Extract the (X, Y) coordinate from the center of the cell holding the provided text.  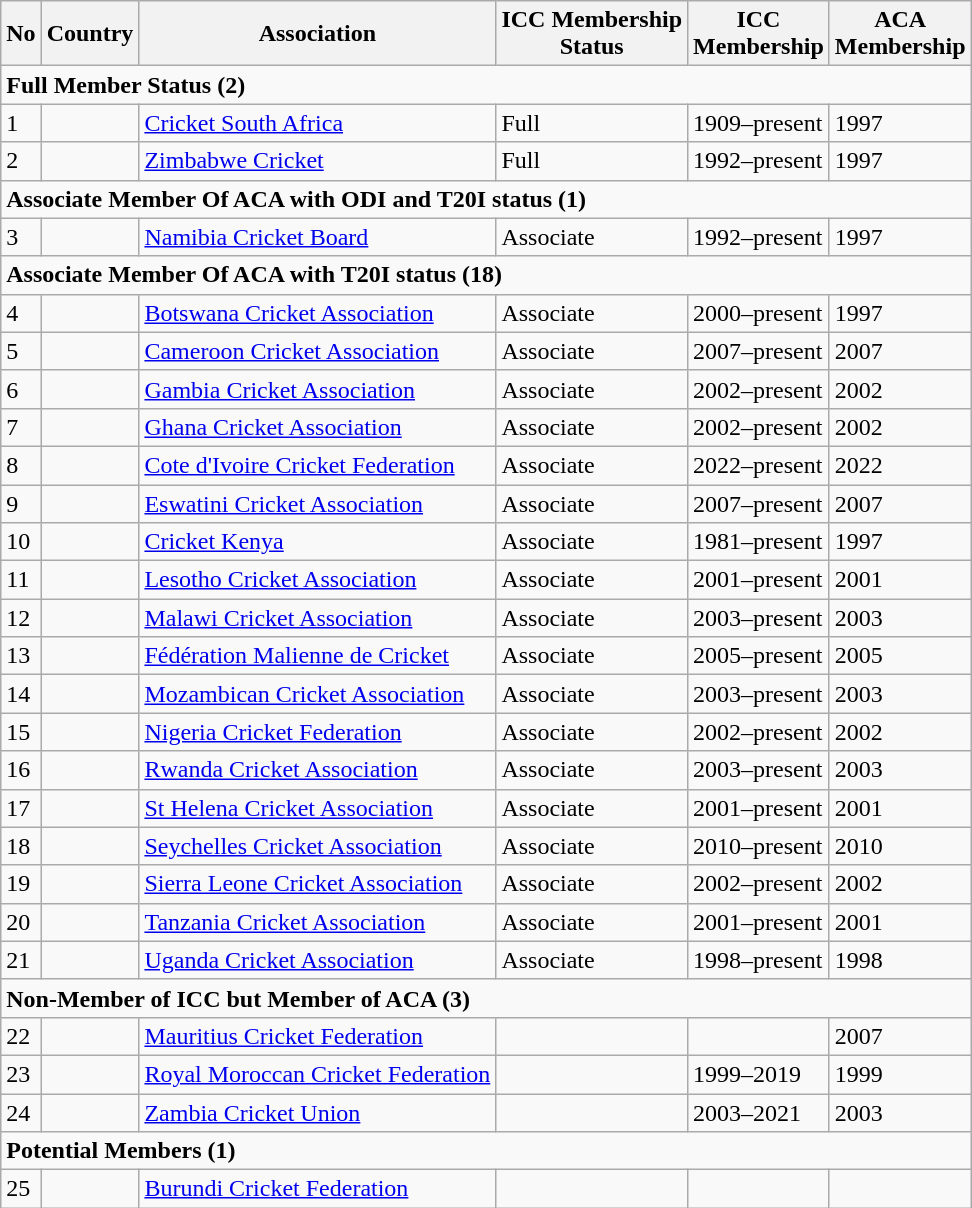
16 (21, 770)
18 (21, 846)
Cricket Kenya (318, 542)
2000–present (759, 313)
12 (21, 618)
Cote d'Ivoire Cricket Federation (318, 465)
4 (21, 313)
9 (21, 503)
22 (21, 1036)
Zimbabwe Cricket (318, 161)
1999 (900, 1074)
14 (21, 694)
11 (21, 580)
1 (21, 123)
Ghana Cricket Association (318, 427)
Eswatini Cricket Association (318, 503)
23 (21, 1074)
10 (21, 542)
2005–present (759, 656)
Cameroon Cricket Association (318, 351)
Burundi Cricket Federation (318, 1189)
Sierra Leone Cricket Association (318, 884)
Mozambican Cricket Association (318, 694)
1999–2019 (759, 1074)
21 (21, 960)
1981–present (759, 542)
Botswana Cricket Association (318, 313)
No (21, 34)
Uganda Cricket Association (318, 960)
Tanzania Cricket Association (318, 922)
Full Member Status (2) (486, 85)
2022 (900, 465)
20 (21, 922)
Cricket South Africa (318, 123)
19 (21, 884)
Namibia Cricket Board (318, 237)
24 (21, 1113)
2005 (900, 656)
Rwanda Cricket Association (318, 770)
Association (318, 34)
Seychelles Cricket Association (318, 846)
Potential Members (1) (486, 1151)
7 (21, 427)
Malawi Cricket Association (318, 618)
Lesotho Cricket Association (318, 580)
2022–present (759, 465)
25 (21, 1189)
5 (21, 351)
Associate Member Of ACA with ODI and T20I status (1) (486, 199)
ICCMembership (759, 34)
Zambia Cricket Union (318, 1113)
2 (21, 161)
1998–present (759, 960)
St Helena Cricket Association (318, 808)
3 (21, 237)
2010–present (759, 846)
13 (21, 656)
Fédération Malienne de Cricket (318, 656)
Associate Member Of ACA with T20I status (18) (486, 275)
ICC MembershipStatus (592, 34)
Mauritius Cricket Federation (318, 1036)
ACAMembership (900, 34)
8 (21, 465)
1998 (900, 960)
2010 (900, 846)
Gambia Cricket Association (318, 389)
Royal Moroccan Cricket Federation (318, 1074)
Non-Member of ICC but Member of ACA (3) (486, 998)
17 (21, 808)
15 (21, 732)
2003–2021 (759, 1113)
Nigeria Cricket Federation (318, 732)
Country (90, 34)
1909–present (759, 123)
6 (21, 389)
